Provide the [x, y] coordinate of the cell's center where the given text is located.  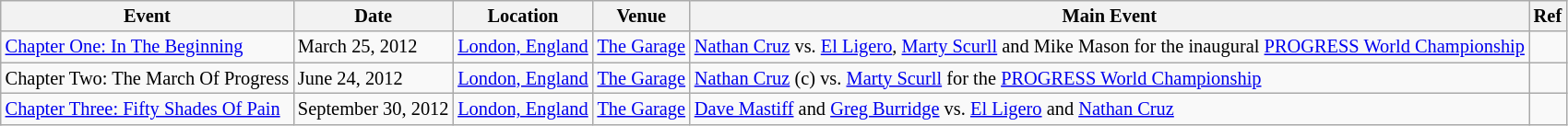
Ref [1548, 16]
March 25, 2012 [373, 47]
Nathan Cruz (c) vs. Marty Scurll for the PROGRESS World Championship [1110, 78]
Location [522, 16]
Chapter Three: Fifty Shades Of Pain [148, 109]
Main Event [1110, 16]
Date [373, 16]
Chapter Two: The March Of Progress [148, 78]
Venue [642, 16]
Nathan Cruz vs. El Ligero, Marty Scurll and Mike Mason for the inaugural PROGRESS World Championship [1110, 47]
September 30, 2012 [373, 109]
June 24, 2012 [373, 78]
Chapter One: In The Beginning [148, 47]
Event [148, 16]
Dave Mastiff and Greg Burridge vs. El Ligero and Nathan Cruz [1110, 109]
